Pinpoint the cell where the given text exists, returning its (X, Y) midpoint coordinate. 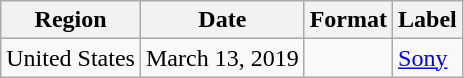
Label (428, 20)
Region (71, 20)
United States (71, 58)
Sony (428, 58)
March 13, 2019 (222, 58)
Date (222, 20)
Format (348, 20)
